Scan for the cell matching the given text and deliver its (x, y) coordinate at center. 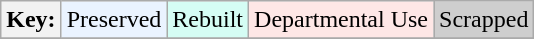
Preserved (114, 20)
Key: (31, 20)
Rebuilt (208, 20)
Scrapped (484, 20)
Departmental Use (342, 20)
